Capture the cell that displays the provided text and extract its (x, y) central coordinate. 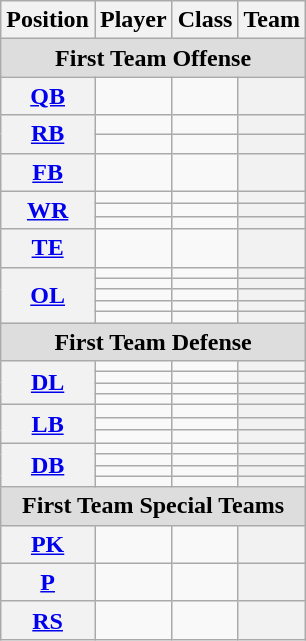
FB (48, 172)
Team (272, 20)
First Team Offense (154, 58)
First Team Defense (154, 341)
Class (205, 20)
LB (48, 424)
RS (48, 620)
RB (48, 134)
WR (48, 210)
DL (48, 383)
TE (48, 248)
QB (48, 96)
DB (48, 465)
PK (48, 544)
First Team Special Teams (154, 506)
Position (48, 20)
OL (48, 294)
P (48, 582)
Player (133, 20)
